Pinpoint the cell where the given text exists, returning its (X, Y) midpoint coordinate. 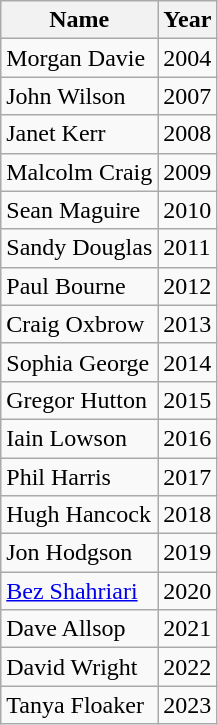
2022 (188, 667)
Name (80, 20)
2015 (188, 400)
Year (188, 20)
2018 (188, 515)
Sean Maguire (80, 210)
Paul Bourne (80, 286)
2011 (188, 248)
Morgan Davie (80, 58)
John Wilson (80, 96)
2019 (188, 553)
2021 (188, 629)
Sophia George (80, 362)
Iain Lowson (80, 438)
Craig Oxbrow (80, 324)
David Wright (80, 667)
2008 (188, 134)
2017 (188, 477)
2020 (188, 591)
Bez Shahriari (80, 591)
2009 (188, 172)
2012 (188, 286)
2014 (188, 362)
Hugh Hancock (80, 515)
2007 (188, 96)
Gregor Hutton (80, 400)
2010 (188, 210)
Phil Harris (80, 477)
Malcolm Craig (80, 172)
Jon Hodgson (80, 553)
2016 (188, 438)
2013 (188, 324)
Sandy Douglas (80, 248)
Janet Kerr (80, 134)
2004 (188, 58)
Dave Allsop (80, 629)
Tanya Floaker (80, 705)
2023 (188, 705)
